Return (X, Y) of the center of cell containing provided text 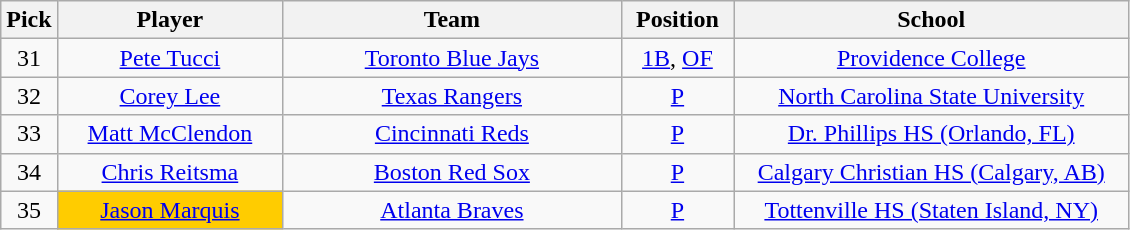
Cincinnati Reds (452, 134)
Atlanta Braves (452, 210)
Corey Lee (170, 96)
Calgary Christian HS (Calgary, AB) (932, 172)
Player (170, 20)
32 (29, 96)
1B, OF (678, 58)
Tottenville HS (Staten Island, NY) (932, 210)
Boston Red Sox (452, 172)
North Carolina State University (932, 96)
Dr. Phillips HS (Orlando, FL) (932, 134)
Team (452, 20)
Matt McClendon (170, 134)
Chris Reitsma (170, 172)
Pete Tucci (170, 58)
Jason Marquis (170, 210)
35 (29, 210)
Texas Rangers (452, 96)
School (932, 20)
31 (29, 58)
Position (678, 20)
34 (29, 172)
Pick (29, 20)
33 (29, 134)
Toronto Blue Jays (452, 58)
Providence College (932, 58)
